Scan for the cell matching the given text and deliver its (x, y) coordinate at center. 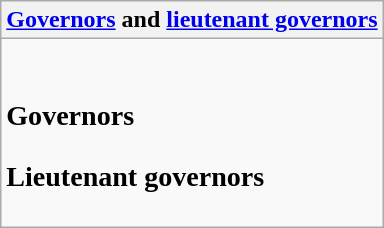
Governors and lieutenant governors (192, 20)
GovernorsLieutenant governors (192, 133)
